Find where the given text appears and provide that cell's center as (x, y) coordinate. 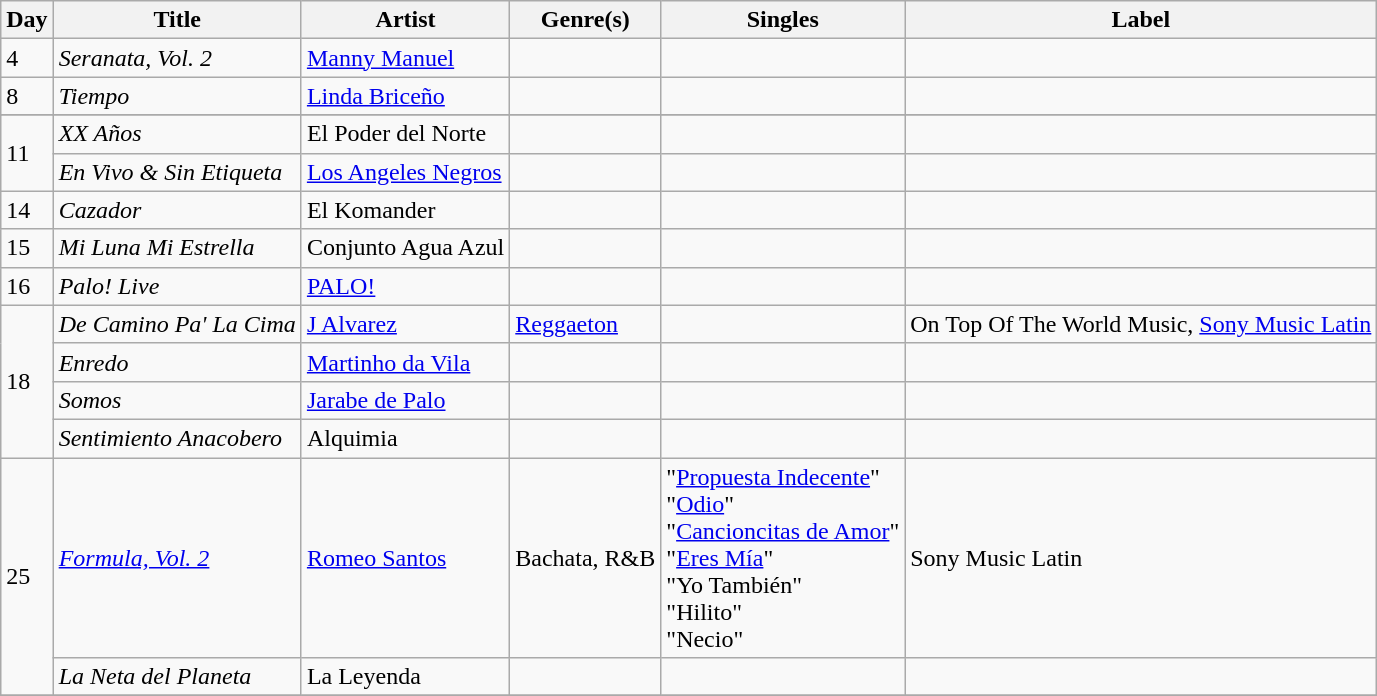
16 (27, 286)
25 (27, 577)
Bachata, R&B (586, 558)
Reggaeton (586, 324)
Los Angeles Negros (405, 172)
En Vivo & Sin Etiqueta (177, 172)
PALO! (405, 286)
Enredo (177, 362)
La Leyenda (405, 677)
XX Años (177, 134)
La Neta del Planeta (177, 677)
11 (27, 153)
Romeo Santos (405, 558)
18 (27, 381)
Sentimiento Anacobero (177, 438)
Artist (405, 20)
Palo! Live (177, 286)
Linda Briceño (405, 96)
De Camino Pa' La Cima (177, 324)
Jarabe de Palo (405, 400)
15 (27, 248)
El Poder del Norte (405, 134)
On Top Of The World Music, Sony Music Latin (1141, 324)
Day (27, 20)
Title (177, 20)
Somos (177, 400)
Genre(s) (586, 20)
El Komander (405, 210)
Alquimia (405, 438)
4 (27, 58)
Tiempo (177, 96)
J Alvarez (405, 324)
Mi Luna Mi Estrella (177, 248)
Singles (783, 20)
Martinho da Vila (405, 362)
Manny Manuel (405, 58)
14 (27, 210)
Formula, Vol. 2 (177, 558)
Sony Music Latin (1141, 558)
8 (27, 96)
Cazador (177, 210)
"Propuesta Indecente""Odio""Cancioncitas de Amor""Eres Mía""Yo También""Hilito""Necio" (783, 558)
Conjunto Agua Azul (405, 248)
Label (1141, 20)
Seranata, Vol. 2 (177, 58)
